Return (x, y) of the center of cell containing provided text 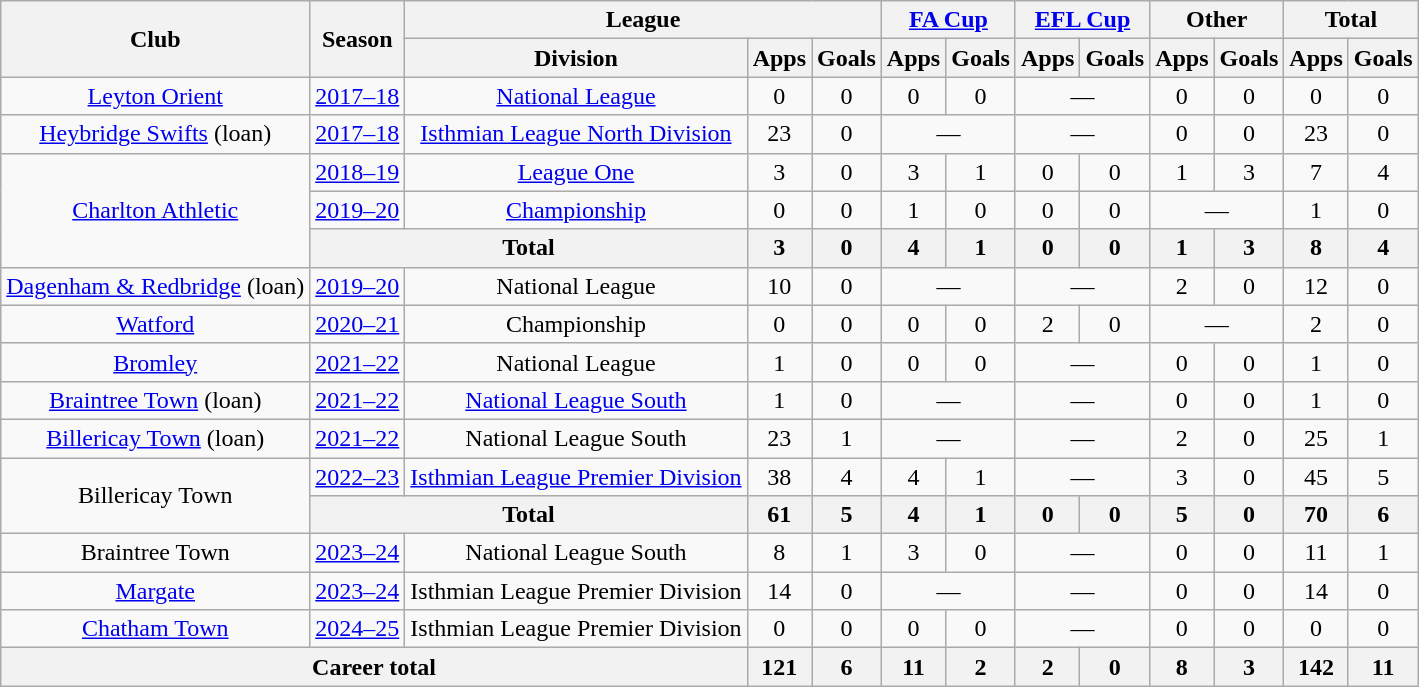
10 (779, 286)
45 (1316, 477)
Career total (374, 667)
Season (358, 39)
Other (1217, 20)
Billericay Town (156, 496)
Dagenham & Redbridge (loan) (156, 286)
Braintree Town (loan) (156, 400)
70 (1316, 515)
Margate (156, 591)
Braintree Town (156, 553)
League (644, 20)
Club (156, 39)
Heybridge Swifts (loan) (156, 134)
25 (1316, 438)
142 (1316, 667)
2024–25 (358, 629)
121 (779, 667)
EFL Cup (1082, 20)
Leyton Orient (156, 96)
Charlton Athletic (156, 210)
12 (1316, 286)
FA Cup (948, 20)
2022–23 (358, 477)
7 (1316, 172)
Watford (156, 324)
61 (779, 515)
Division (576, 58)
38 (779, 477)
Isthmian League North Division (576, 134)
Billericay Town (loan) (156, 438)
Chatham Town (156, 629)
League One (576, 172)
2018–19 (358, 172)
Bromley (156, 362)
2020–21 (358, 324)
